Detect which cell encompasses the target text, then output its (x, y) center coordinate. 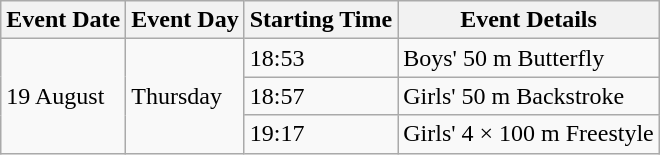
19 August (64, 96)
Starting Time (321, 20)
Event Date (64, 20)
Thursday (185, 96)
Boys' 50 m Butterfly (529, 58)
Girls' 4 × 100 m Freestyle (529, 134)
18:57 (321, 96)
Girls' 50 m Backstroke (529, 96)
18:53 (321, 58)
Event Details (529, 20)
Event Day (185, 20)
19:17 (321, 134)
